Scan for the cell matching the given text and deliver its (X, Y) coordinate at center. 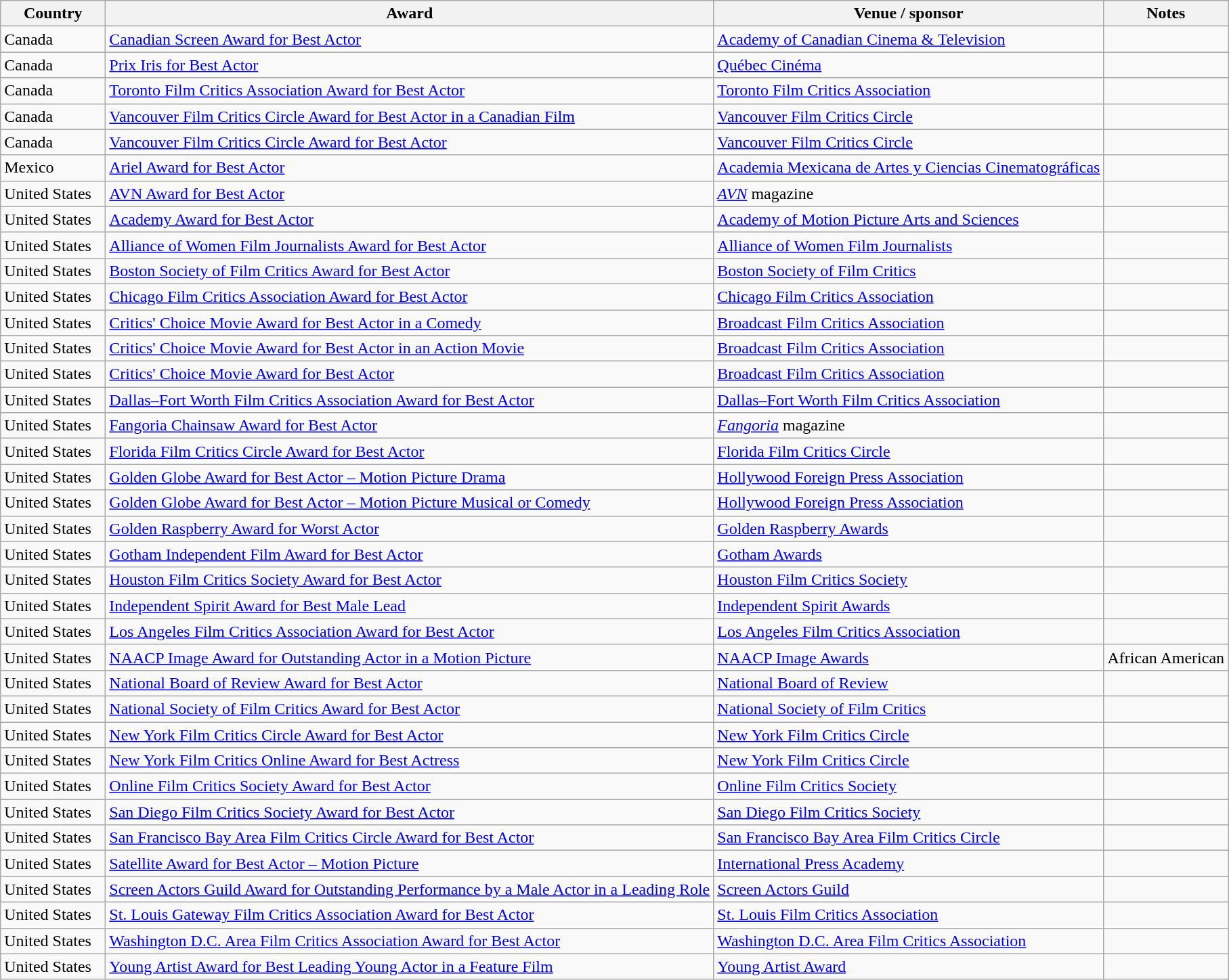
New York Film Critics Online Award for Best Actress (410, 761)
National Society of Film Critics Award for Best Actor (410, 709)
Los Angeles Film Critics Association Award for Best Actor (410, 631)
San Diego Film Critics Society Award for Best Actor (410, 812)
St. Louis Gateway Film Critics Association Award for Best Actor (410, 915)
Academy Award for Best Actor (410, 219)
Toronto Film Critics Association (909, 91)
Academia Mexicana de Artes y Ciencias Cinematográficas (909, 168)
Independent Spirit Award for Best Male Lead (410, 606)
National Society of Film Critics (909, 709)
Houston Film Critics Society Award for Best Actor (410, 580)
Ariel Award for Best Actor (410, 168)
Independent Spirit Awards (909, 606)
Fangoria Chainsaw Award for Best Actor (410, 426)
Vancouver Film Critics Circle Award for Best Actor (410, 142)
Chicago Film Critics Association Award for Best Actor (410, 296)
Critics' Choice Movie Award for Best Actor in a Comedy (410, 323)
African American (1166, 657)
Golden Globe Award for Best Actor – Motion Picture Drama (410, 477)
Fangoria magazine (909, 426)
AVN magazine (909, 194)
Boston Society of Film Critics Award for Best Actor (410, 271)
San Francisco Bay Area Film Critics Circle Award for Best Actor (410, 838)
Academy of Canadian Cinema & Television (909, 39)
NAACP Image Award for Outstanding Actor in a Motion Picture (410, 657)
Young Artist Award for Best Leading Young Actor in a Feature Film (410, 966)
Academy of Motion Picture Arts and Sciences (909, 219)
Notes (1166, 14)
Gotham Awards (909, 554)
NAACP Image Awards (909, 657)
Québec Cinéma (909, 65)
Chicago Film Critics Association (909, 296)
New York Film Critics Circle Award for Best Actor (410, 734)
National Board of Review (909, 683)
Country (53, 14)
San Diego Film Critics Society (909, 812)
Screen Actors Guild Award for Outstanding Performance by a Male Actor in a Leading Role (410, 889)
Young Artist Award (909, 966)
Award (410, 14)
Golden Raspberry Awards (909, 529)
Boston Society of Film Critics (909, 271)
Dallas–Fort Worth Film Critics Association (909, 400)
San Francisco Bay Area Film Critics Circle (909, 838)
Gotham Independent Film Award for Best Actor (410, 554)
Venue / sponsor (909, 14)
Los Angeles Film Critics Association (909, 631)
Mexico (53, 168)
Alliance of Women Film Journalists Award for Best Actor (410, 245)
Screen Actors Guild (909, 889)
Alliance of Women Film Journalists (909, 245)
Washington D.C. Area Film Critics Association (909, 941)
Online Film Critics Society (909, 786)
Golden Raspberry Award for Worst Actor (410, 529)
Critics' Choice Movie Award for Best Actor (410, 374)
Florida Film Critics Circle Award for Best Actor (410, 451)
National Board of Review Award for Best Actor (410, 683)
Vancouver Film Critics Circle Award for Best Actor in a Canadian Film (410, 116)
Dallas–Fort Worth Film Critics Association Award for Best Actor (410, 400)
Houston Film Critics Society (909, 580)
Online Film Critics Society Award for Best Actor (410, 786)
St. Louis Film Critics Association (909, 915)
Satellite Award for Best Actor – Motion Picture (410, 864)
Florida Film Critics Circle (909, 451)
Critics' Choice Movie Award for Best Actor in an Action Movie (410, 349)
Prix Iris for Best Actor (410, 65)
Golden Globe Award for Best Actor – Motion Picture Musical or Comedy (410, 503)
AVN Award for Best Actor (410, 194)
Canadian Screen Award for Best Actor (410, 39)
International Press Academy (909, 864)
Washington D.C. Area Film Critics Association Award for Best Actor (410, 941)
Toronto Film Critics Association Award for Best Actor (410, 91)
